Search for the cell housing the specified text and yield its [x, y] center coordinate. 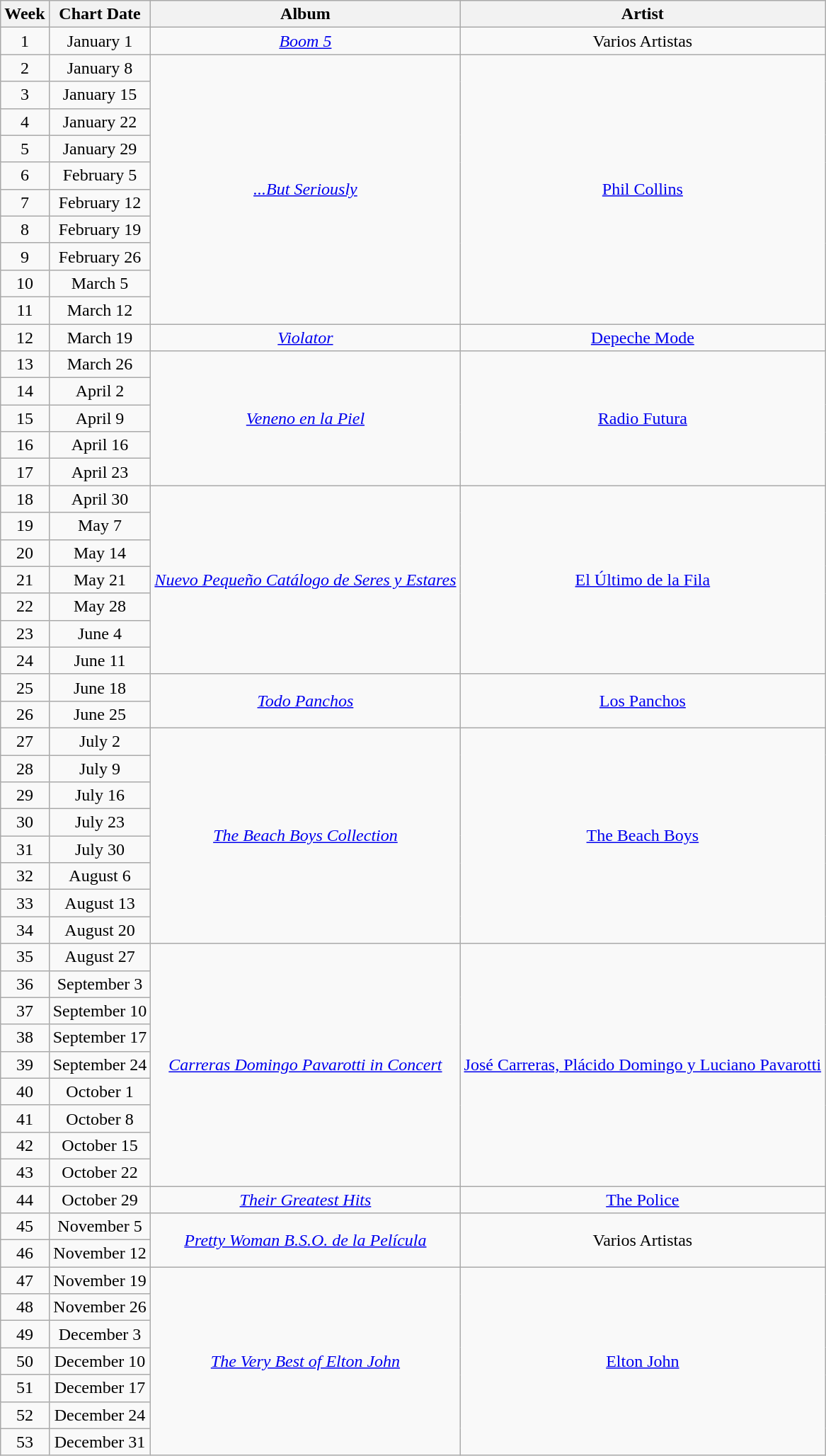
16 [25, 445]
June 18 [100, 687]
Veneno en la Piel [306, 418]
42 [25, 1145]
August 6 [100, 876]
28 [25, 768]
37 [25, 1011]
August 27 [100, 957]
The Beach Boys [643, 835]
Artist [643, 14]
August 20 [100, 930]
February 5 [100, 176]
The Very Best of Elton John [306, 1361]
January 15 [100, 95]
25 [25, 687]
March 12 [100, 310]
December 3 [100, 1334]
39 [25, 1065]
Los Panchos [643, 701]
1 [25, 41]
12 [25, 338]
41 [25, 1118]
Radio Futura [643, 418]
Carreras Domingo Pavarotti in Concert [306, 1065]
September 10 [100, 1011]
51 [25, 1388]
Pretty Woman B.S.O. de la Película [306, 1240]
36 [25, 984]
Boom 5 [306, 41]
49 [25, 1334]
March 26 [100, 365]
November 5 [100, 1227]
Elton John [643, 1361]
September 3 [100, 984]
15 [25, 418]
February 19 [100, 229]
Chart Date [100, 14]
April 30 [100, 499]
47 [25, 1280]
July 2 [100, 741]
31 [25, 849]
5 [25, 149]
May 28 [100, 607]
43 [25, 1172]
38 [25, 1038]
17 [25, 472]
October 29 [100, 1200]
6 [25, 176]
March 19 [100, 338]
33 [25, 903]
May 21 [100, 580]
December 24 [100, 1415]
Depeche Mode [643, 338]
April 16 [100, 445]
January 29 [100, 149]
January 1 [100, 41]
35 [25, 957]
22 [25, 607]
32 [25, 876]
Album [306, 14]
July 9 [100, 768]
34 [25, 930]
11 [25, 310]
July 16 [100, 796]
50 [25, 1361]
Violator [306, 338]
Week [25, 14]
30 [25, 822]
January 8 [100, 68]
45 [25, 1227]
44 [25, 1200]
8 [25, 229]
23 [25, 634]
53 [25, 1442]
Phil Collins [643, 190]
26 [25, 714]
24 [25, 660]
7 [25, 202]
April 9 [100, 418]
4 [25, 122]
40 [25, 1091]
June 11 [100, 660]
20 [25, 553]
April 23 [100, 472]
El Último de la Fila [643, 580]
48 [25, 1307]
May 14 [100, 553]
October 8 [100, 1118]
February 26 [100, 256]
27 [25, 741]
Nuevo Pequeño Catálogo de Seres y Estares [306, 580]
June 4 [100, 634]
April 2 [100, 391]
May 7 [100, 526]
21 [25, 580]
10 [25, 283]
13 [25, 365]
...But Seriously [306, 190]
January 22 [100, 122]
September 17 [100, 1038]
June 25 [100, 714]
December 10 [100, 1361]
3 [25, 95]
Their Greatest Hits [306, 1200]
November 26 [100, 1307]
2 [25, 68]
December 31 [100, 1442]
October 15 [100, 1145]
14 [25, 391]
18 [25, 499]
46 [25, 1254]
July 30 [100, 849]
November 12 [100, 1254]
October 22 [100, 1172]
52 [25, 1415]
July 23 [100, 822]
19 [25, 526]
29 [25, 796]
August 13 [100, 903]
November 19 [100, 1280]
The Police [643, 1200]
October 1 [100, 1091]
Todo Panchos [306, 701]
José Carreras, Plácido Domingo y Luciano Pavarotti [643, 1065]
September 24 [100, 1065]
March 5 [100, 283]
The Beach Boys Collection [306, 835]
December 17 [100, 1388]
February 12 [100, 202]
9 [25, 256]
